Extract the [x, y] coordinate from the center of the cell holding the provided text.  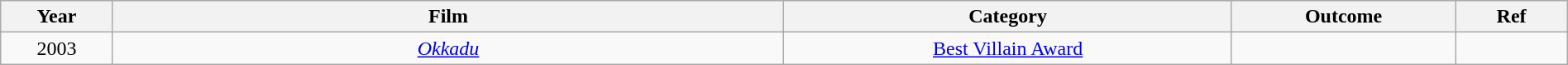
Okkadu [448, 48]
Category [1007, 17]
Best Villain Award [1007, 48]
Film [448, 17]
Year [56, 17]
2003 [56, 48]
Ref [1512, 17]
Outcome [1343, 17]
